From the cell containing the given text, extract its center point as [x, y] coordinate. 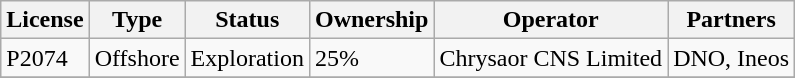
P2074 [45, 58]
Offshore [137, 58]
Operator [551, 20]
Exploration [247, 58]
Chrysaor CNS Limited [551, 58]
Status [247, 20]
DNO, Ineos [732, 58]
Type [137, 20]
Ownership [371, 20]
Partners [732, 20]
25% [371, 58]
License [45, 20]
